Locate the cell with the specified text and output its (X, Y) center coordinate. 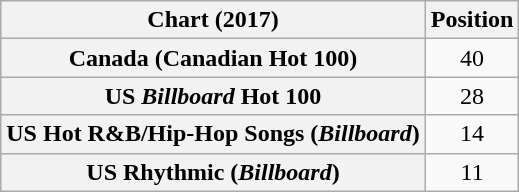
US Billboard Hot 100 (213, 96)
40 (472, 58)
US Hot R&B/Hip-Hop Songs (Billboard) (213, 134)
Position (472, 20)
14 (472, 134)
US Rhythmic (Billboard) (213, 172)
11 (472, 172)
Canada (Canadian Hot 100) (213, 58)
28 (472, 96)
Chart (2017) (213, 20)
